Pinpoint the cell where the given text exists, returning its (X, Y) midpoint coordinate. 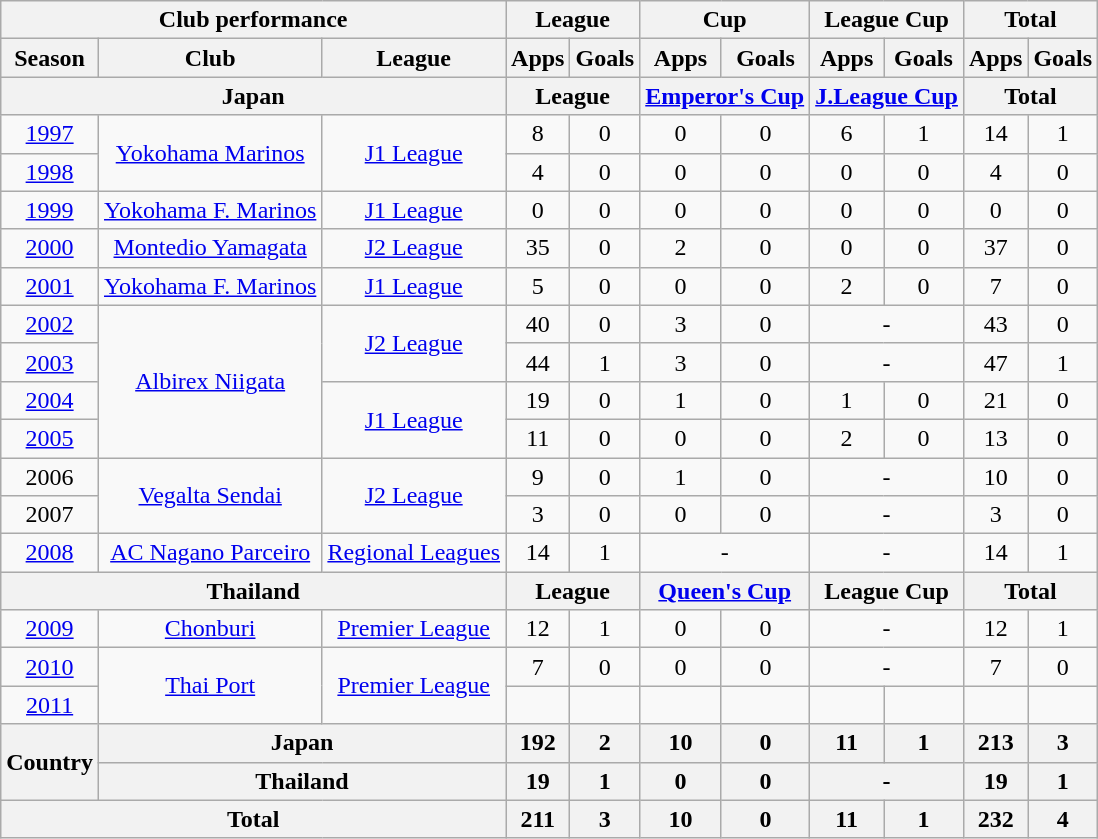
Queen's Cup (725, 591)
2002 (50, 324)
Emperor's Cup (725, 96)
2008 (50, 553)
Season (50, 58)
Club performance (254, 20)
1998 (50, 172)
6 (847, 134)
2001 (50, 286)
Cup (725, 20)
44 (538, 362)
2004 (50, 400)
Regional Leagues (414, 553)
2010 (50, 667)
5 (538, 286)
Montedio Yamagata (210, 248)
43 (995, 324)
9 (538, 477)
Country (50, 762)
Club (210, 58)
2007 (50, 515)
Albirex Niigata (210, 381)
Chonburi (210, 629)
2003 (50, 362)
2011 (50, 705)
211 (538, 819)
192 (538, 743)
Vegalta Sendai (210, 496)
232 (995, 819)
AC Nagano Parceiro (210, 553)
35 (538, 248)
2005 (50, 438)
213 (995, 743)
21 (995, 400)
Yokohama Marinos (210, 153)
13 (995, 438)
2009 (50, 629)
J.League Cup (887, 96)
37 (995, 248)
8 (538, 134)
Thai Port (210, 686)
40 (538, 324)
1997 (50, 134)
1999 (50, 210)
2006 (50, 477)
47 (995, 362)
2000 (50, 248)
